Return the (X, Y) coordinate for the center point of the cell that contains the specified text.  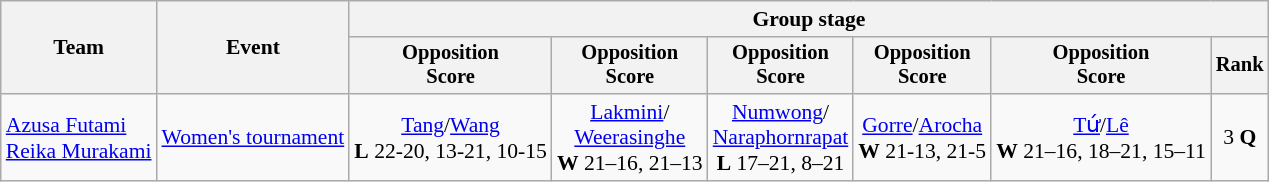
3 Q (1240, 138)
Tứ/LêW 21–16, 18–21, 15–11 (1101, 138)
Tang/WangL 22-20, 13-21, 10-15 (450, 138)
Event (254, 48)
Lakmini/WeerasingheW 21–16, 21–13 (630, 138)
Numwong/NaraphornrapatL 17–21, 8–21 (781, 138)
Gorre/ArochaW 21-13, 21-5 (922, 138)
Women's tournament (254, 138)
Group stage (808, 19)
Rank (1240, 66)
Azusa FutamiReika Murakami (79, 138)
Team (79, 48)
